Capture the cell that displays the provided text and extract its [X, Y] central coordinate. 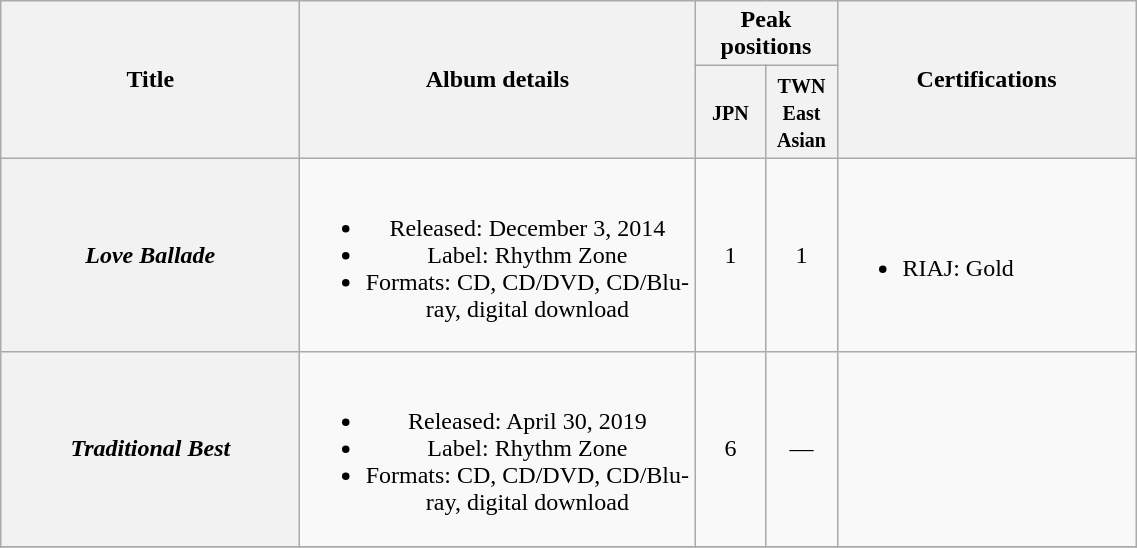
Traditional Best [150, 449]
Title [150, 80]
Released: April 30, 2019 Label: Rhythm ZoneFormats: CD, CD/DVD, CD/Blu-ray, digital download [498, 449]
Released: December 3, 2014 Label: Rhythm ZoneFormats: CD, CD/DVD, CD/Blu-ray, digital download [498, 255]
TWN East Asian [802, 112]
Love Ballade [150, 255]
Peak positions [766, 34]
JPN [730, 112]
Album details [498, 80]
Certifications [986, 80]
— [802, 449]
RIAJ: Gold [986, 255]
6 [730, 449]
